From the cell containing the given text, extract its center point as (X, Y) coordinate. 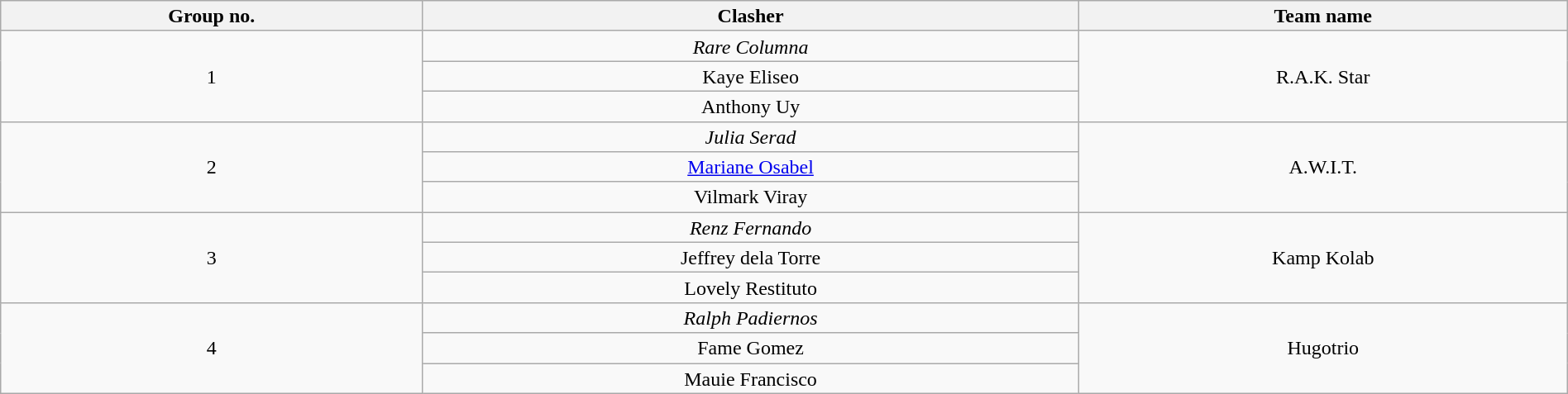
4 (212, 348)
Anthony Uy (751, 106)
Clasher (751, 17)
1 (212, 76)
Team name (1323, 17)
R.A.K. Star (1323, 76)
Lovely Restituto (751, 287)
A.W.I.T. (1323, 167)
Mariane Osabel (751, 167)
2 (212, 167)
3 (212, 258)
Vilmark Viray (751, 197)
Ralph Padiernos (751, 317)
Mauie Francisco (751, 378)
Jeffrey dela Torre (751, 258)
Rare Columna (751, 46)
Julia Serad (751, 137)
Hugotrio (1323, 348)
Kaye Eliseo (751, 76)
Group no. (212, 17)
Fame Gomez (751, 349)
Kamp Kolab (1323, 258)
Renz Fernando (751, 228)
